Pinpoint the cell where the given text exists, returning its (x, y) midpoint coordinate. 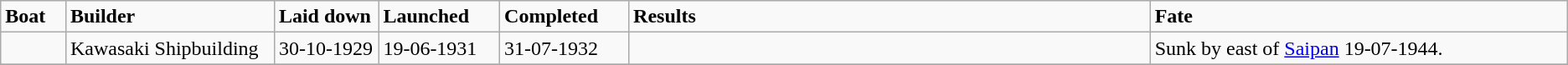
Completed (565, 17)
Results (890, 17)
Laid down (326, 17)
Fate (1359, 17)
19-06-1931 (439, 48)
Launched (439, 17)
Boat (34, 17)
30-10-1929 (326, 48)
Builder (169, 17)
Sunk by east of Saipan 19-07-1944. (1359, 48)
Kawasaki Shipbuilding (169, 48)
31-07-1932 (565, 48)
